Find where the given text appears and provide that cell's center as (X, Y) coordinate. 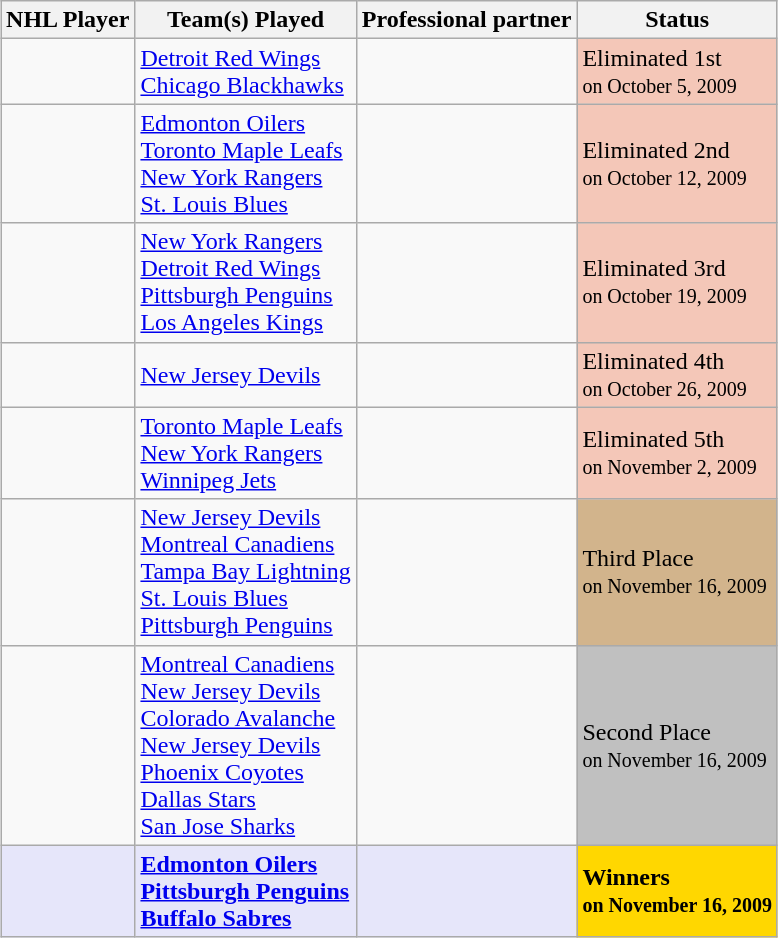
Second Placeon November 16, 2009 (678, 745)
Winnerson November 16, 2009 (678, 891)
Professional partner (466, 20)
Eliminated 3rdon October 19, 2009 (678, 282)
Status (678, 20)
Toronto Maple LeafsNew York RangersWinnipeg Jets (246, 453)
Third Placeon November 16, 2009 (678, 572)
NHL Player (68, 20)
Edmonton OilersPittsburgh PenguinsBuffalo Sabres (246, 891)
Team(s) Played (246, 20)
Eliminated 4thon October 26, 2009 (678, 374)
Eliminated 5thon November 2, 2009 (678, 453)
Eliminated 2ndon October 12, 2009 (678, 164)
Detroit Red WingsChicago Blackhawks (246, 72)
Eliminated 1ston October 5, 2009 (678, 72)
Edmonton OilersToronto Maple LeafsNew York RangersSt. Louis Blues (246, 164)
New York RangersDetroit Red WingsPittsburgh PenguinsLos Angeles Kings (246, 282)
Montreal CanadiensNew Jersey DevilsColorado AvalancheNew Jersey DevilsPhoenix CoyotesDallas StarsSan Jose Sharks (246, 745)
New Jersey DevilsMontreal CanadiensTampa Bay LightningSt. Louis BluesPittsburgh Penguins (246, 572)
New Jersey Devils (246, 374)
